Return [X, Y] of the center of cell containing provided text 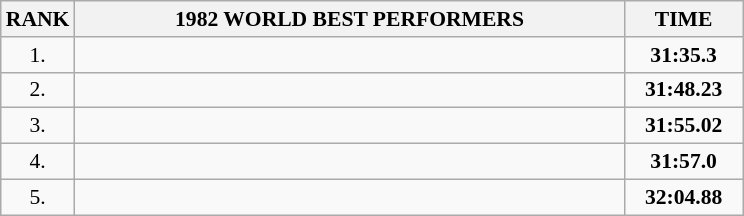
3. [38, 126]
32:04.88 [684, 197]
RANK [38, 19]
31:55.02 [684, 126]
1982 WORLD BEST PERFORMERS [349, 19]
1. [38, 55]
5. [38, 197]
2. [38, 90]
31:57.0 [684, 162]
31:35.3 [684, 55]
4. [38, 162]
31:48.23 [684, 90]
TIME [684, 19]
